Locate the cell with the specified text and output its [X, Y] center coordinate. 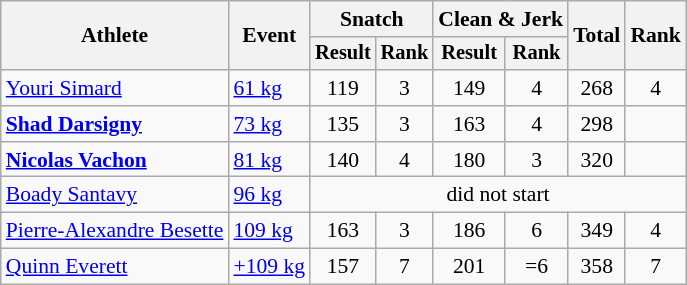
Nicolas Vachon [115, 160]
268 [596, 88]
Youri Simard [115, 88]
Athlete [115, 36]
358 [596, 267]
109 kg [269, 231]
=6 [536, 267]
Clean & Jerk [500, 19]
Snatch [372, 19]
135 [343, 124]
Boady Santavy [115, 195]
6 [536, 231]
Total [596, 36]
81 kg [269, 160]
61 kg [269, 88]
Pierre-Alexandre Besette [115, 231]
Shad Darsigny [115, 124]
180 [469, 160]
320 [596, 160]
140 [343, 160]
+109 kg [269, 267]
349 [596, 231]
Event [269, 36]
157 [343, 267]
73 kg [269, 124]
186 [469, 231]
did not start [498, 195]
96 kg [269, 195]
298 [596, 124]
Quinn Everett [115, 267]
149 [469, 88]
201 [469, 267]
119 [343, 88]
